Capture the cell that displays the provided text and extract its [X, Y] central coordinate. 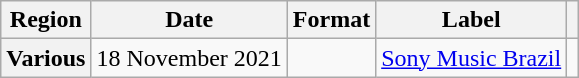
Region [46, 20]
18 November 2021 [189, 58]
Label [472, 20]
Date [189, 20]
Various [46, 58]
Format [331, 20]
Sony Music Brazil [472, 58]
